For the text-containing cell, return its midpoint in (X, Y) coordinate format. 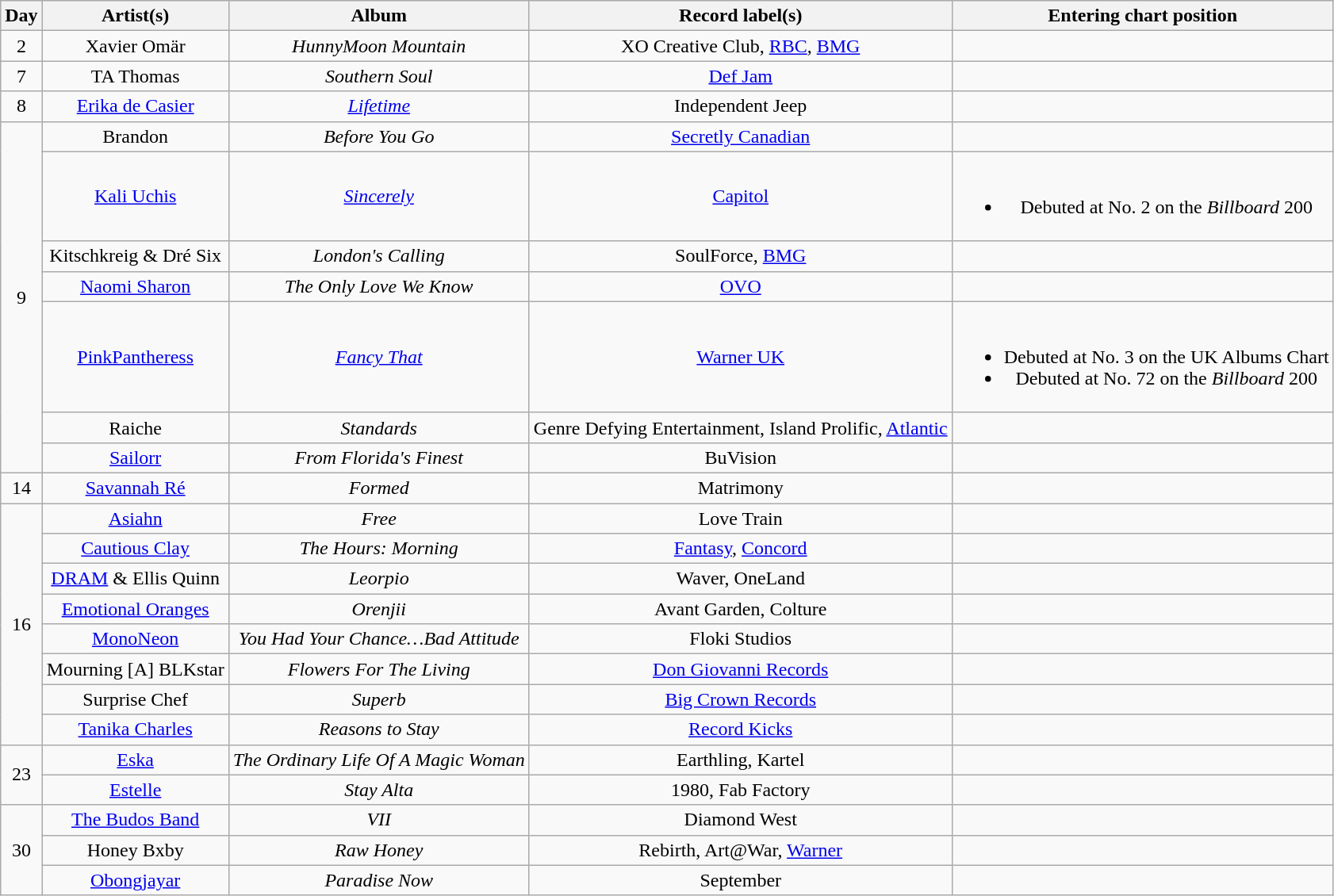
From Florida's Finest (379, 458)
Kali Uchis (135, 197)
Warner UK (741, 357)
9 (21, 297)
Genre Defying Entertainment, Island Prolific, Atlantic (741, 427)
2 (21, 46)
Def Jam (741, 76)
The Ordinary Life Of A Magic Woman (379, 760)
Standards (379, 427)
Raiche (135, 427)
Obongjayar (135, 880)
Matrimony (741, 488)
Big Crown Records (741, 699)
Cautious Clay (135, 549)
1980, Fab Factory (741, 790)
Artist(s) (135, 16)
Southern Soul (379, 76)
September (741, 880)
Estelle (135, 790)
OVO (741, 286)
Before You Go (379, 136)
Eska (135, 760)
23 (21, 775)
Secretly Canadian (741, 136)
Debuted at No. 2 on the Billboard 200 (1142, 197)
London's Calling (379, 256)
Album (379, 16)
Independent Jeep (741, 106)
Naomi Sharon (135, 286)
Diamond West (741, 820)
BuVision (741, 458)
Waver, OneLand (741, 579)
Emotional Oranges (135, 609)
Fancy That (379, 357)
Honey Bxby (135, 850)
Raw Honey (379, 850)
Paradise Now (379, 880)
16 (21, 623)
Orenjii (379, 609)
HunnyMoon Mountain (379, 46)
7 (21, 76)
PinkPantheress (135, 357)
DRAM & Ellis Quinn (135, 579)
You Had Your Chance…Bad Attitude (379, 639)
Sailorr (135, 458)
Asiahn (135, 518)
8 (21, 106)
14 (21, 488)
Avant Garden, Colture (741, 609)
Earthling, Kartel (741, 760)
Sincerely (379, 197)
Free (379, 518)
XO Creative Club, RBC, BMG (741, 46)
Record label(s) (741, 16)
Love Train (741, 518)
Floki Studios (741, 639)
MonoNeon (135, 639)
Fantasy, Concord (741, 549)
Don Giovanni Records (741, 669)
Xavier Omär (135, 46)
The Hours: Morning (379, 549)
Entering chart position (1142, 16)
Leorpio (379, 579)
VII (379, 820)
Formed (379, 488)
The Budos Band (135, 820)
Stay Alta (379, 790)
Tanika Charles (135, 729)
Lifetime (379, 106)
Savannah Ré (135, 488)
Day (21, 16)
SoulForce, BMG (741, 256)
Record Kicks (741, 729)
Debuted at No. 3 on the UK Albums ChartDebuted at No. 72 on the Billboard 200 (1142, 357)
Mourning [A] BLKstar (135, 669)
30 (21, 850)
Rebirth, Art@War, Warner (741, 850)
Erika de Casier (135, 106)
Brandon (135, 136)
Reasons to Stay (379, 729)
Superb (379, 699)
Flowers For The Living (379, 669)
TA Thomas (135, 76)
The Only Love We Know (379, 286)
Capitol (741, 197)
Surprise Chef (135, 699)
Kitschkreig & Dré Six (135, 256)
